Scan for the cell matching the given text and deliver its (X, Y) coordinate at center. 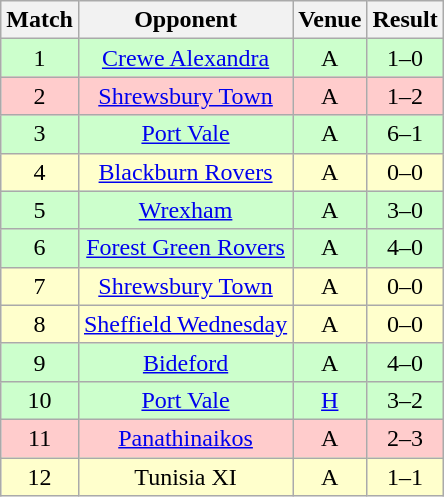
Blackburn Rovers (185, 172)
Bideford (185, 362)
Forest Green Rovers (185, 248)
5 (40, 210)
Panathinaikos (185, 438)
1–0 (405, 58)
Tunisia XI (185, 477)
H (330, 400)
6–1 (405, 134)
11 (40, 438)
12 (40, 477)
Result (405, 20)
3–0 (405, 210)
Wrexham (185, 210)
3–2 (405, 400)
8 (40, 324)
7 (40, 286)
Crewe Alexandra (185, 58)
10 (40, 400)
Match (40, 20)
Venue (330, 20)
9 (40, 362)
Opponent (185, 20)
6 (40, 248)
1–2 (405, 96)
1–1 (405, 477)
Sheffield Wednesday (185, 324)
3 (40, 134)
4 (40, 172)
1 (40, 58)
2 (40, 96)
2–3 (405, 438)
